Find where the given text appears and provide that cell's center as (X, Y) coordinate. 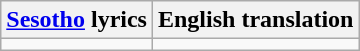
English translation (255, 20)
Sesotho lyrics (77, 20)
